Scan for the cell matching the given text and deliver its [x, y] coordinate at center. 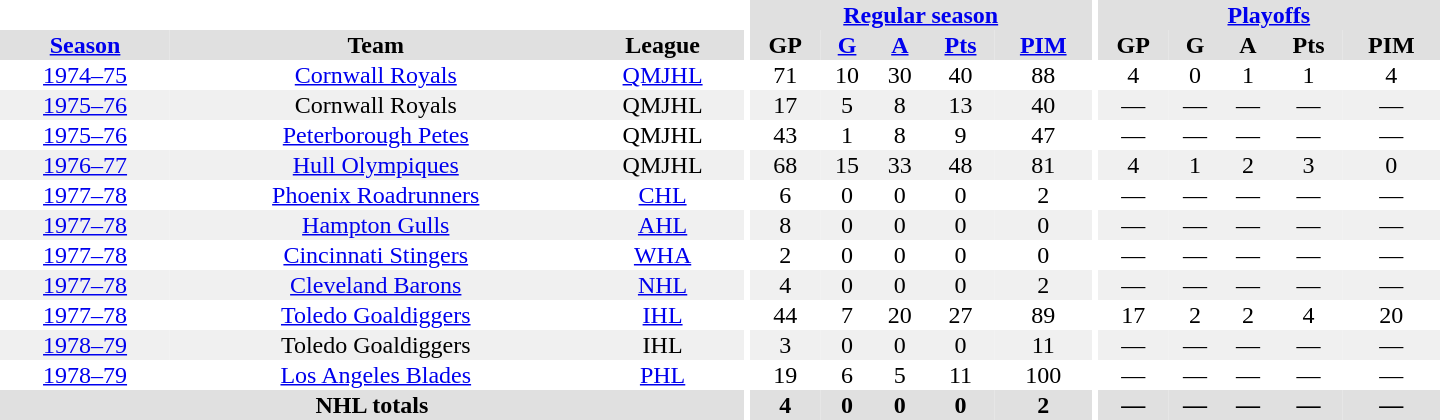
WHA [662, 255]
81 [1044, 165]
47 [1044, 135]
13 [960, 105]
Phoenix Roadrunners [376, 195]
Los Angeles Blades [376, 375]
68 [786, 165]
Peterborough Petes [376, 135]
89 [1044, 315]
Team [376, 45]
30 [900, 75]
NHL totals [372, 405]
CHL [662, 195]
15 [848, 165]
AHL [662, 225]
1974–75 [85, 75]
Playoffs [1269, 15]
Cincinnati Stingers [376, 255]
Hull Olympiques [376, 165]
NHL [662, 285]
100 [1044, 375]
33 [900, 165]
48 [960, 165]
19 [786, 375]
43 [786, 135]
27 [960, 315]
88 [1044, 75]
Hampton Gulls [376, 225]
Season [85, 45]
7 [848, 315]
League [662, 45]
PHL [662, 375]
9 [960, 135]
Regular season [921, 15]
10 [848, 75]
44 [786, 315]
71 [786, 75]
Cleveland Barons [376, 285]
1976–77 [85, 165]
